Detect which cell encompasses the target text, then output its (x, y) center coordinate. 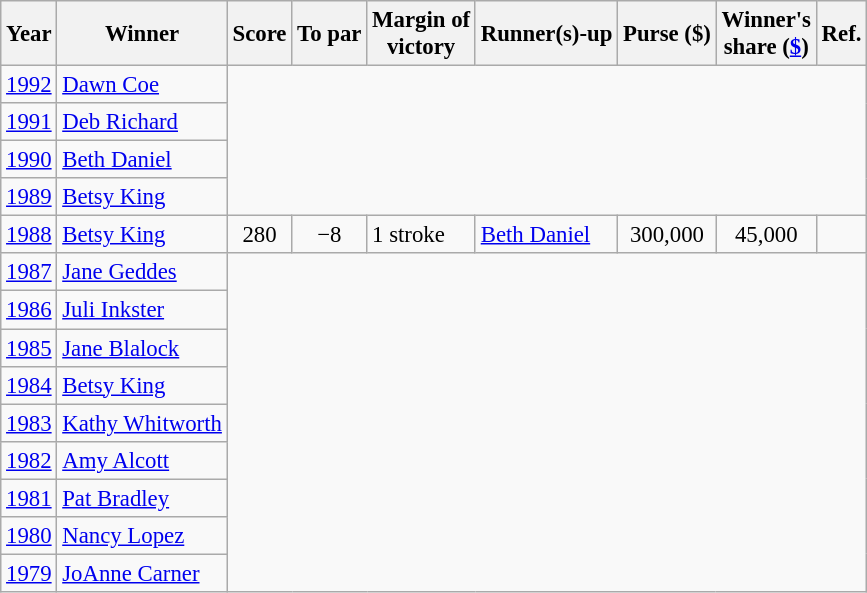
1985 (29, 348)
1980 (29, 536)
Winner (142, 34)
JoAnne Carner (142, 573)
300,000 (668, 235)
1992 (29, 85)
Juli Inkster (142, 310)
1979 (29, 573)
Jane Blalock (142, 348)
1984 (29, 385)
1987 (29, 273)
Kathy Whitworth (142, 423)
−8 (330, 235)
1986 (29, 310)
45,000 (766, 235)
1981 (29, 498)
Jane Geddes (142, 273)
To par (330, 34)
Ref. (841, 34)
1983 (29, 423)
Margin ofvictory (422, 34)
280 (260, 235)
Deb Richard (142, 122)
1990 (29, 160)
Nancy Lopez (142, 536)
1989 (29, 197)
Purse ($) (668, 34)
Amy Alcott (142, 460)
1988 (29, 235)
Runner(s)-up (546, 34)
1991 (29, 122)
Pat Bradley (142, 498)
Score (260, 34)
Winner'sshare ($) (766, 34)
Year (29, 34)
1 stroke (422, 235)
1982 (29, 460)
Dawn Coe (142, 85)
